Pinpoint the cell where the given text exists, returning its [X, Y] midpoint coordinate. 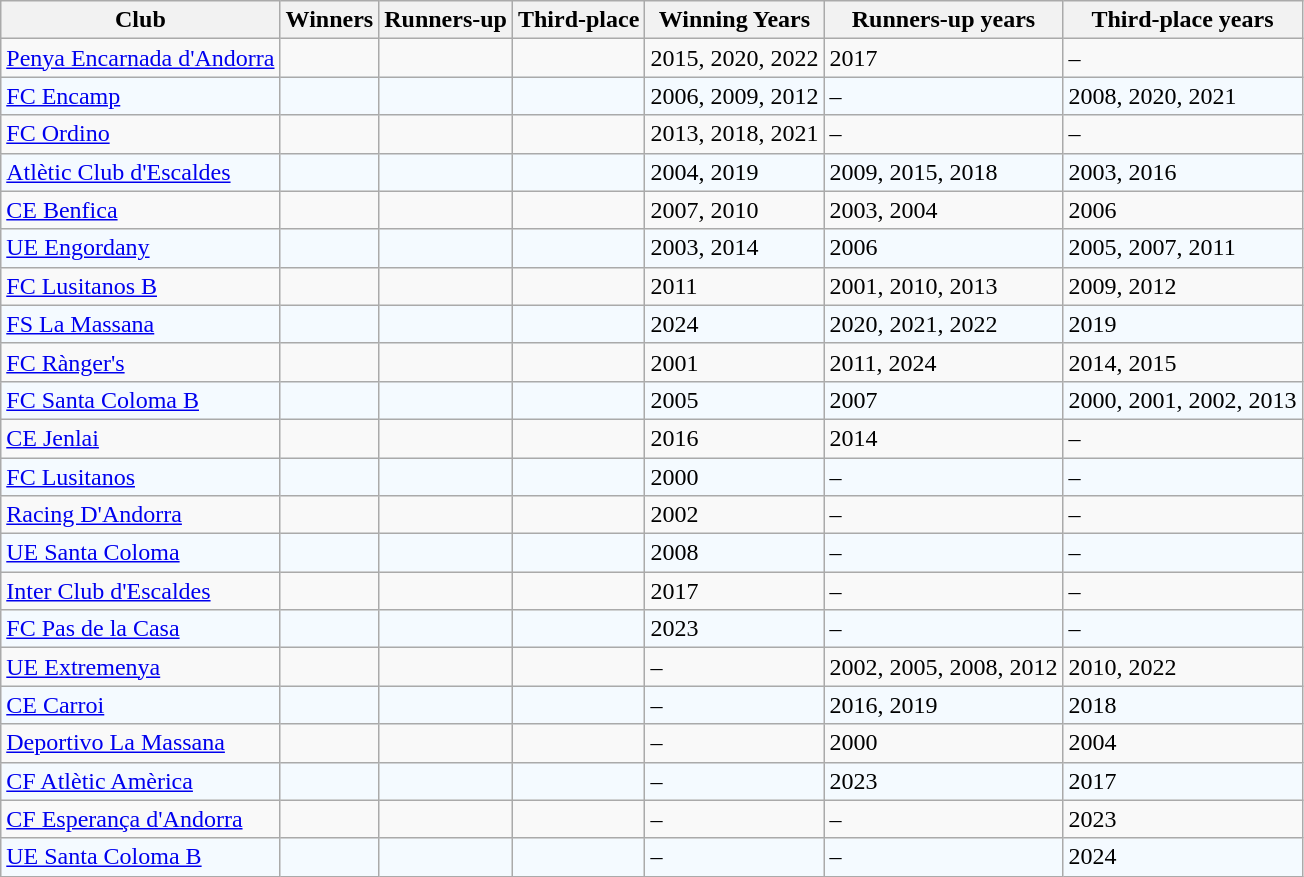
2007 [944, 400]
Deportivo La Massana [140, 743]
2009, 2012 [1182, 286]
Winning Years [734, 20]
2007, 2010 [734, 210]
UE Extremenya [140, 667]
2005, 2007, 2011 [1182, 248]
Third-place years [1182, 20]
CE Carroi [140, 705]
2013, 2018, 2021 [734, 134]
Winners [330, 20]
2003, 2014 [734, 248]
FC Encamp [140, 96]
2005 [734, 400]
Runners-up years [944, 20]
UE Santa Coloma B [140, 857]
2015, 2020, 2022 [734, 58]
2011, 2024 [944, 362]
2010, 2022 [1182, 667]
CF Esperança d'Andorra [140, 819]
2001, 2010, 2013 [944, 286]
Atlètic Club d'Escaldes [140, 172]
2006, 2009, 2012 [734, 96]
Penya Encarnada d'Andorra [140, 58]
2008 [734, 553]
2020, 2021, 2022 [944, 324]
2016, 2019 [944, 705]
2004, 2019 [734, 172]
FC Ordino [140, 134]
2003, 2016 [1182, 172]
2014 [944, 438]
2014, 2015 [1182, 362]
Runners-up [446, 20]
2019 [1182, 324]
2018 [1182, 705]
UE Santa Coloma [140, 553]
Club [140, 20]
FC Pas de la Casa [140, 629]
2002 [734, 515]
FC Santa Coloma B [140, 400]
Racing D'Andorra [140, 515]
CE Jenlai [140, 438]
2002, 2005, 2008, 2012 [944, 667]
2011 [734, 286]
CE Benfica [140, 210]
Inter Club d'Escaldes [140, 591]
Third-place [578, 20]
2004 [1182, 743]
FC Rànger's [140, 362]
2016 [734, 438]
FC Lusitanos B [140, 286]
2009, 2015, 2018 [944, 172]
2001 [734, 362]
FS La Massana [140, 324]
2008, 2020, 2021 [1182, 96]
2003, 2004 [944, 210]
CF Atlètic Amèrica [140, 781]
FC Lusitanos [140, 477]
UE Engordany [140, 248]
2000, 2001, 2002, 2013 [1182, 400]
